Scan for the cell matching the given text and deliver its (X, Y) coordinate at center. 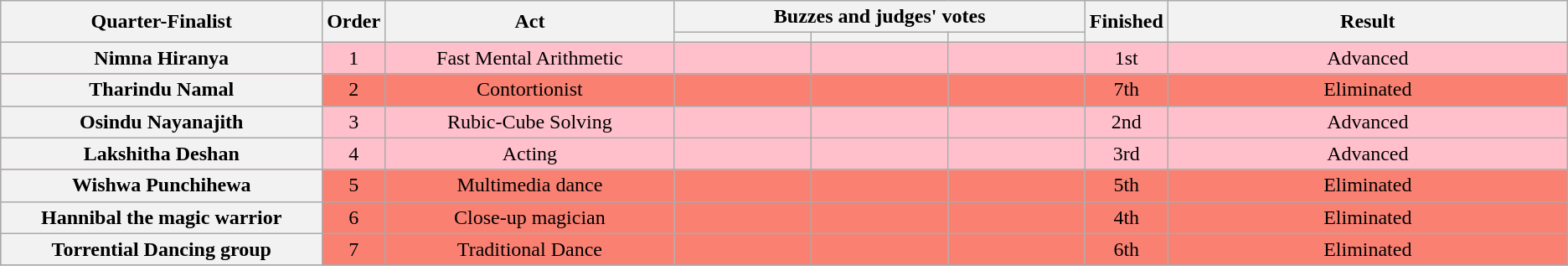
Acting (529, 154)
Traditional Dance (529, 249)
4th (1126, 217)
Tharindu Namal (162, 90)
3rd (1126, 154)
1 (353, 58)
6 (353, 217)
Nimna Hiranya (162, 58)
Multimedia dance (529, 185)
7 (353, 249)
5 (353, 185)
Finished (1126, 22)
Result (1367, 22)
Hannibal the magic warrior (162, 217)
2nd (1126, 122)
Osindu Nayanajith (162, 122)
Rubic-Cube Solving (529, 122)
Contortionist (529, 90)
Wishwa Punchihewa (162, 185)
Order (353, 22)
Quarter-Finalist (162, 22)
Buzzes and judges' votes (879, 17)
3 (353, 122)
Torrential Dancing group (162, 249)
Fast Mental Arithmetic (529, 58)
7th (1126, 90)
1st (1126, 58)
6th (1126, 249)
4 (353, 154)
2 (353, 90)
Lakshitha Deshan (162, 154)
Act (529, 22)
5th (1126, 185)
Close-up magician (529, 217)
